From the cell containing the given text, extract its center point as [x, y] coordinate. 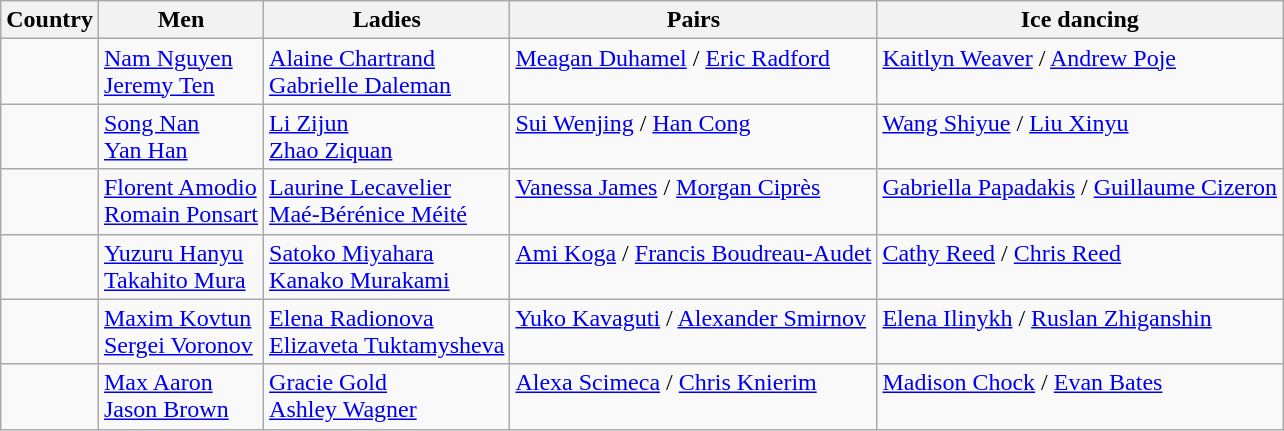
Max Aaron Jason Brown [180, 396]
Yuzuru Hanyu Takahito Mura [180, 266]
Song Nan Yan Han [180, 136]
Li Zijun Zhao Ziquan [387, 136]
Satoko Miyahara Kanako Murakami [387, 266]
Maxim Kovtun Sergei Voronov [180, 332]
Ami Koga / Francis Boudreau-Audet [694, 266]
Gracie Gold Ashley Wagner [387, 396]
Nam Nguyen Jeremy Ten [180, 72]
Yuko Kavaguti / Alexander Smirnov [694, 332]
Laurine Lecavelier Maé-Bérénice Méité [387, 202]
Kaitlyn Weaver / Andrew Poje [1080, 72]
Alexa Scimeca / Chris Knierim [694, 396]
Gabriella Papadakis / Guillaume Cizeron [1080, 202]
Cathy Reed / Chris Reed [1080, 266]
Madison Chock / Evan Bates [1080, 396]
Men [180, 20]
Meagan Duhamel / Eric Radford [694, 72]
Alaine Chartrand Gabrielle Daleman [387, 72]
Elena Radionova Elizaveta Tuktamysheva [387, 332]
Sui Wenjing / Han Cong [694, 136]
Country [50, 20]
Pairs [694, 20]
Elena Ilinykh / Ruslan Zhiganshin [1080, 332]
Florent Amodio Romain Ponsart [180, 202]
Wang Shiyue / Liu Xinyu [1080, 136]
Ladies [387, 20]
Vanessa James / Morgan Ciprès [694, 202]
Ice dancing [1080, 20]
